Capture the cell that displays the provided text and extract its [X, Y] central coordinate. 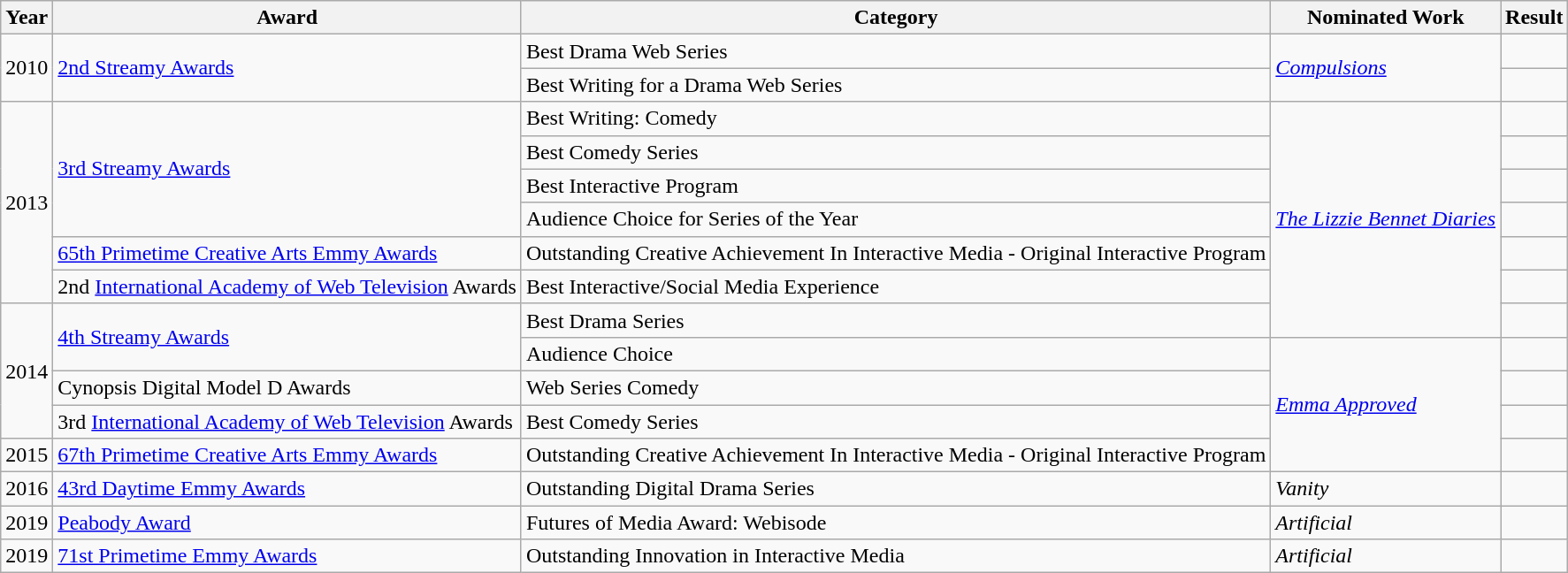
65th Primetime Creative Arts Emmy Awards [287, 253]
2014 [27, 371]
67th Primetime Creative Arts Emmy Awards [287, 455]
2nd International Academy of Web Television Awards [287, 286]
Best Writing: Comedy [895, 118]
2nd Streamy Awards [287, 68]
Result [1534, 18]
3rd International Academy of Web Television Awards [287, 422]
Peabody Award [287, 523]
2013 [27, 202]
Best Drama Web Series [895, 51]
Compulsions [1386, 68]
2015 [27, 455]
71st Primetime Emmy Awards [287, 556]
2010 [27, 68]
Outstanding Digital Drama Series [895, 489]
Nominated Work [1386, 18]
Best Writing for a Drama Web Series [895, 85]
Category [895, 18]
Year [27, 18]
Best Interactive/Social Media Experience [895, 286]
2016 [27, 489]
Cynopsis Digital Model D Awards [287, 387]
The Lizzie Bennet Diaries [1386, 219]
Vanity [1386, 489]
Futures of Media Award: Webisode [895, 523]
3rd Streamy Awards [287, 169]
Best Interactive Program [895, 186]
43rd Daytime Emmy Awards [287, 489]
Web Series Comedy [895, 387]
Audience Choice [895, 354]
Outstanding Innovation in Interactive Media [895, 556]
Award [287, 18]
4th Streamy Awards [287, 337]
Emma Approved [1386, 404]
Audience Choice for Series of the Year [895, 219]
Best Drama Series [895, 320]
